Locate the cell with the specified text and output its (x, y) center coordinate. 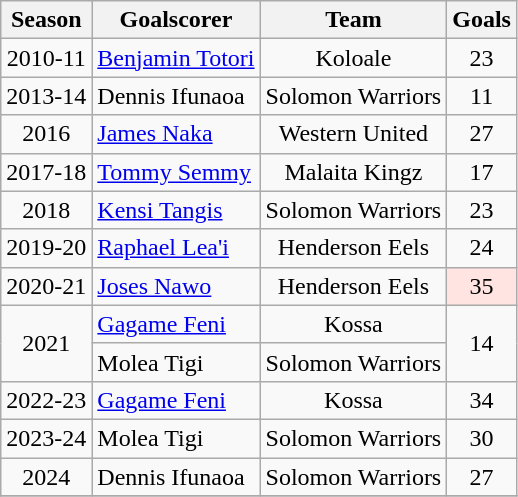
2020-21 (46, 286)
14 (482, 343)
Joses Nawo (176, 286)
Team (354, 20)
2024 (46, 477)
2021 (46, 343)
Tommy Semmy (176, 172)
2023-24 (46, 438)
17 (482, 172)
Malaita Kingz (354, 172)
Season (46, 20)
2017-18 (46, 172)
Koloale (354, 58)
Goalscorer (176, 20)
Kensi Tangis (176, 210)
2018 (46, 210)
Goals (482, 20)
James Naka (176, 134)
2022-23 (46, 400)
2010-11 (46, 58)
2019-20 (46, 248)
2013-14 (46, 96)
24 (482, 248)
Western United (354, 134)
2016 (46, 134)
Raphael Lea'i (176, 248)
30 (482, 438)
11 (482, 96)
35 (482, 286)
34 (482, 400)
Benjamin Totori (176, 58)
